Identify which cell holds the provided text, then report its [X, Y] central coordinate. 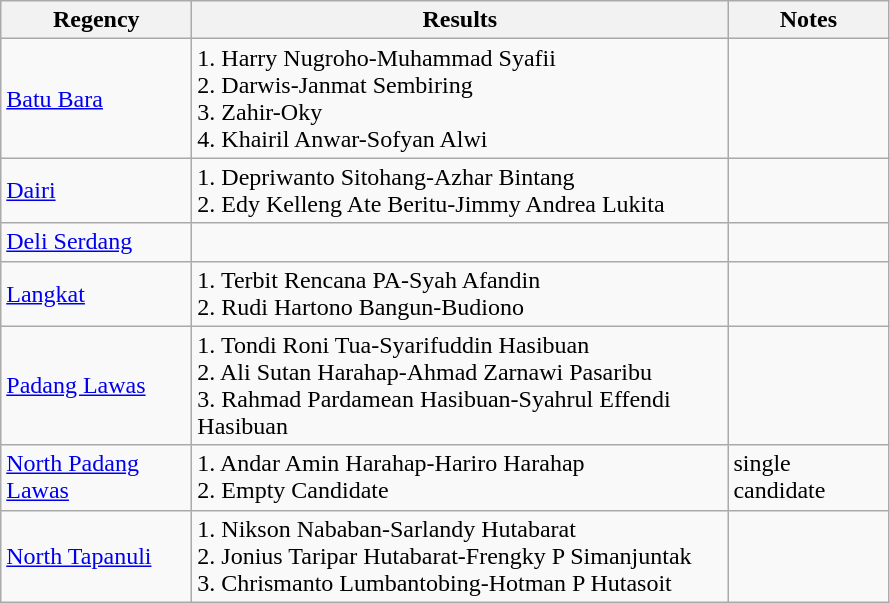
North Padang Lawas [96, 478]
Deli Serdang [96, 242]
1. Tondi Roni Tua-Syarifuddin Hasibuan2. Ali Sutan Harahap-Ahmad Zarnawi Pasaribu3. Rahmad Pardamean Hasibuan-Syahrul Effendi Hasibuan [460, 386]
Results [460, 20]
1. Depriwanto Sitohang-Azhar Bintang 2. Edy Kelleng Ate Beritu-Jimmy Andrea Lukita [460, 190]
Notes [808, 20]
Dairi [96, 190]
1. Nikson Nababan-Sarlandy Hutabarat2. Jonius Taripar Hutabarat-Frengky P Simanjuntak3. Chrismanto Lumbantobing-Hotman P Hutasoit [460, 556]
Padang Lawas [96, 386]
Batu Bara [96, 98]
Langkat [96, 294]
North Tapanuli [96, 556]
1. Harry Nugroho-Muhammad Syafii2. Darwis-Janmat Sembiring3. Zahir-Oky4. Khairil Anwar-Sofyan Alwi [460, 98]
1. Andar Amin Harahap-Hariro Harahap 2. Empty Candidate [460, 478]
Regency [96, 20]
single candidate [808, 478]
1. Terbit Rencana PA-Syah Afandin2. Rudi Hartono Bangun-Budiono [460, 294]
